Identify which cell holds the provided text, then report its (X, Y) central coordinate. 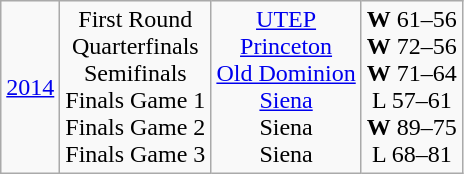
W 61–56W 72–56W 71–64L 57–61W 89–75L 68–81 (412, 88)
First RoundQuarterfinalsSemifinalsFinals Game 1Finals Game 2Finals Game 3 (136, 88)
2014 (30, 88)
UTEPPrincetonOld DominionSienaSienaSiena (286, 88)
